For the text-containing cell, return its midpoint in (X, Y) coordinate format. 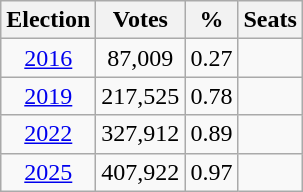
2019 (48, 96)
% (212, 20)
87,009 (140, 58)
0.78 (212, 96)
0.97 (212, 172)
217,525 (140, 96)
Seats (270, 20)
Election (48, 20)
2025 (48, 172)
407,922 (140, 172)
0.27 (212, 58)
327,912 (140, 134)
Votes (140, 20)
2016 (48, 58)
0.89 (212, 134)
2022 (48, 134)
